Extract the (x, y) coordinate from the center of the cell holding the provided text.  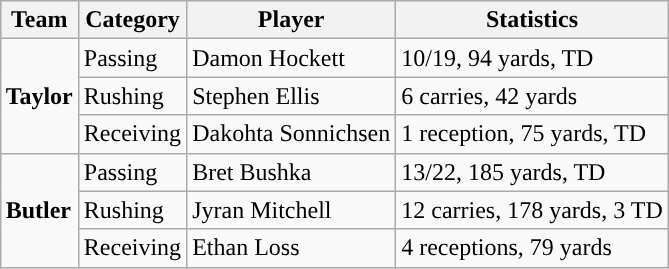
10/19, 94 yards, TD (532, 58)
Damon Hockett (292, 58)
13/22, 185 yards, TD (532, 172)
Category (132, 20)
Butler (39, 210)
12 carries, 178 yards, 3 TD (532, 210)
Statistics (532, 20)
Dakohta Sonnichsen (292, 134)
Jyran Mitchell (292, 210)
4 receptions, 79 yards (532, 248)
Player (292, 20)
6 carries, 42 yards (532, 96)
1 reception, 75 yards, TD (532, 134)
Team (39, 20)
Ethan Loss (292, 248)
Bret Bushka (292, 172)
Stephen Ellis (292, 96)
Taylor (39, 96)
